For the text-containing cell, return its midpoint in [X, Y] coordinate format. 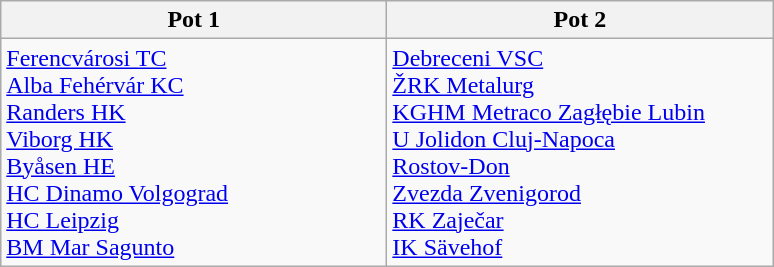
Ferencvárosi TC Alba Fehérvár KC Randers HK Viborg HK Byåsen HE HC Dinamo Volgograd HC Leipzig BM Mar Sagunto [194, 152]
Debreceni VSC ŽRK Metalurg KGHM Metraco Zagłębie Lubin U Jolidon Cluj-Napoca Rostov-Don Zvezda Zvenigorod RK Zaječar IK Sävehof [580, 152]
Pot 2 [580, 20]
Pot 1 [194, 20]
